Pinpoint the cell where the given text exists, returning its [x, y] midpoint coordinate. 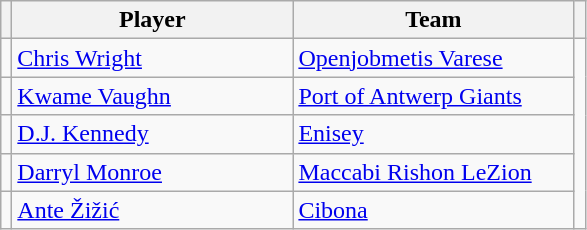
Kwame Vaughn [152, 96]
Team [434, 20]
Darryl Monroe [152, 172]
Openjobmetis Varese [434, 58]
Maccabi Rishon LeZion [434, 172]
Ante Žižić [152, 210]
D.J. Kennedy [152, 134]
Enisey [434, 134]
Chris Wright [152, 58]
Player [152, 20]
Port of Antwerp Giants [434, 96]
Cibona [434, 210]
